Identify which cell holds the provided text, then report its [X, Y] central coordinate. 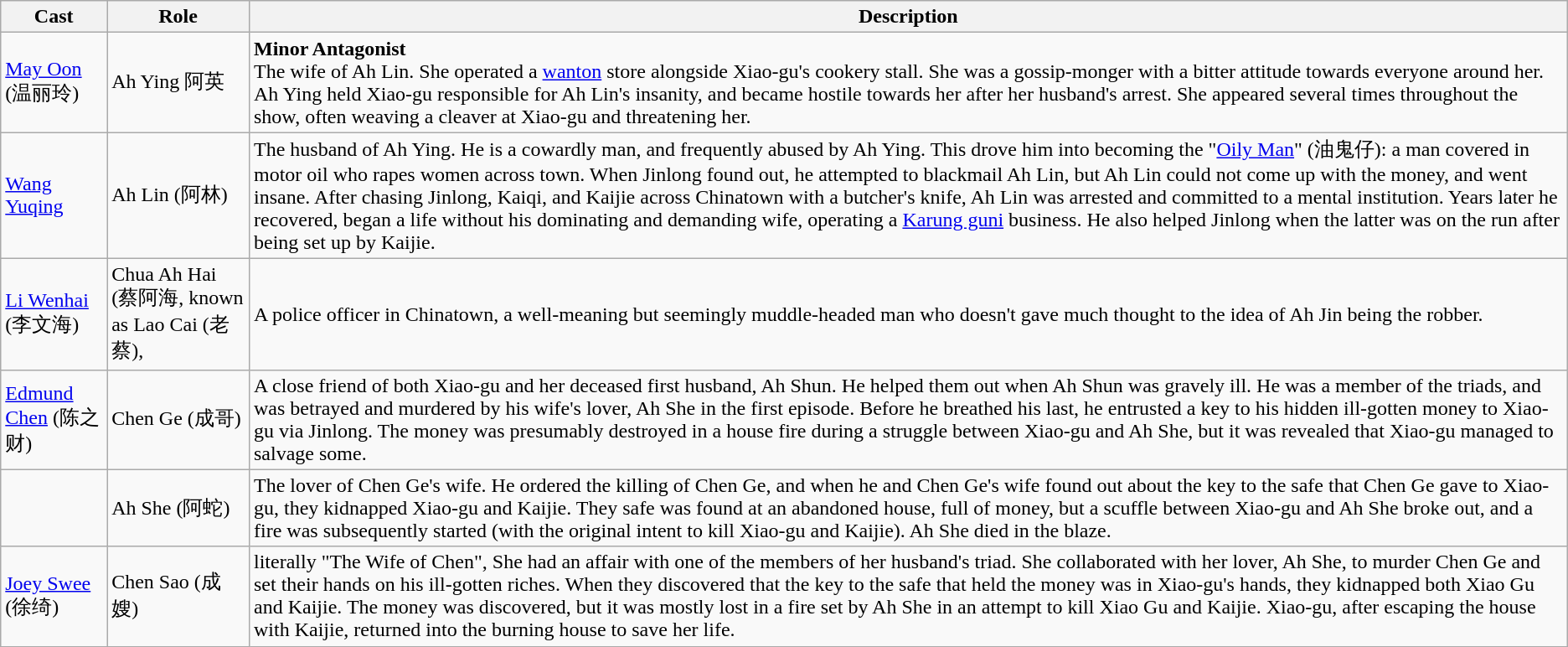
Role [178, 17]
Li Wenhai (李文海) [54, 313]
Ah Lin (阿林) [178, 196]
Wang Yuqing [54, 196]
Description [908, 17]
Edmund Chen (陈之财) [54, 419]
Chen Sao (成嫂) [178, 597]
Joey Swee (徐绮) [54, 597]
Ah She (阿蛇) [178, 508]
A police officer in Chinatown, a well-meaning but seemingly muddle-headed man who doesn't gave much thought to the idea of Ah Jin being the robber. [908, 313]
Cast [54, 17]
Chen Ge (成哥) [178, 419]
May Oon (温丽玲) [54, 82]
Ah Ying 阿英 [178, 82]
Chua Ah Hai (蔡阿海, known as Lao Cai (老蔡), [178, 313]
